For the text-containing cell, return its midpoint in (X, Y) coordinate format. 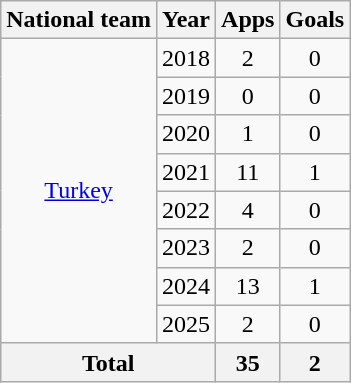
Total (108, 362)
2020 (186, 134)
Turkey (79, 191)
4 (248, 210)
11 (248, 172)
2018 (186, 58)
2019 (186, 96)
13 (248, 286)
35 (248, 362)
National team (79, 20)
Goals (315, 20)
2022 (186, 210)
2021 (186, 172)
2023 (186, 248)
Apps (248, 20)
2025 (186, 324)
Year (186, 20)
2024 (186, 286)
